Locate the cell with the specified text and output its (X, Y) center coordinate. 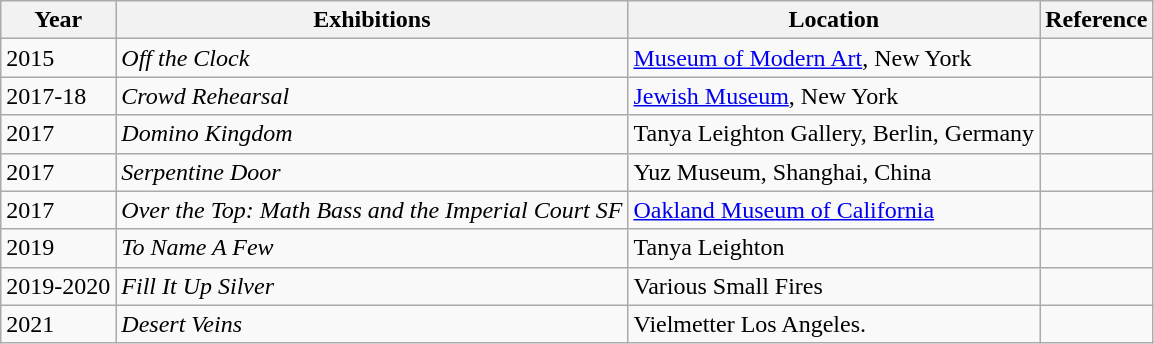
Desert Veins (372, 324)
2019-2020 (58, 286)
2021 (58, 324)
Location (834, 20)
2015 (58, 58)
Tanya Leighton Gallery, Berlin, Germany (834, 134)
2017-18 (58, 96)
2019 (58, 248)
Museum of Modern Art, New York (834, 58)
Yuz Museum, Shanghai, China (834, 172)
Various Small Fires (834, 286)
Tanya Leighton (834, 248)
Domino Kingdom (372, 134)
Jewish Museum, New York (834, 96)
Crowd Rehearsal (372, 96)
Over the Top: Math Bass and the Imperial Court SF (372, 210)
Fill It Up Silver (372, 286)
Off the Clock (372, 58)
Vielmetter Los Angeles. (834, 324)
Exhibitions (372, 20)
Oakland Museum of California (834, 210)
Year (58, 20)
Serpentine Door (372, 172)
To Name A Few (372, 248)
Reference (1096, 20)
